Return [X, Y] of the center of cell containing provided text 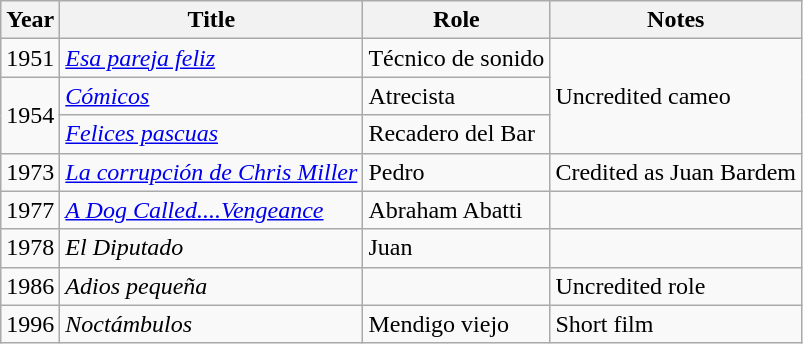
Uncredited role [676, 286]
1978 [30, 248]
Noctámbulos [212, 324]
1973 [30, 172]
A Dog Called....Vengeance [212, 210]
Adios pequeña [212, 286]
1996 [30, 324]
Short film [676, 324]
Abraham Abatti [456, 210]
Técnico de sonido [456, 58]
La corrupción de Chris Miller [212, 172]
1986 [30, 286]
1977 [30, 210]
Atrecista [456, 96]
Pedro [456, 172]
Credited as Juan Bardem [676, 172]
1951 [30, 58]
Felices pascuas [212, 134]
Title [212, 20]
Role [456, 20]
Juan [456, 248]
Uncredited cameo [676, 96]
Cómicos [212, 96]
1954 [30, 115]
Mendigo viejo [456, 324]
Esa pareja feliz [212, 58]
Recadero del Bar [456, 134]
Notes [676, 20]
El Diputado [212, 248]
Year [30, 20]
